For the text-containing cell, return its midpoint in [x, y] coordinate format. 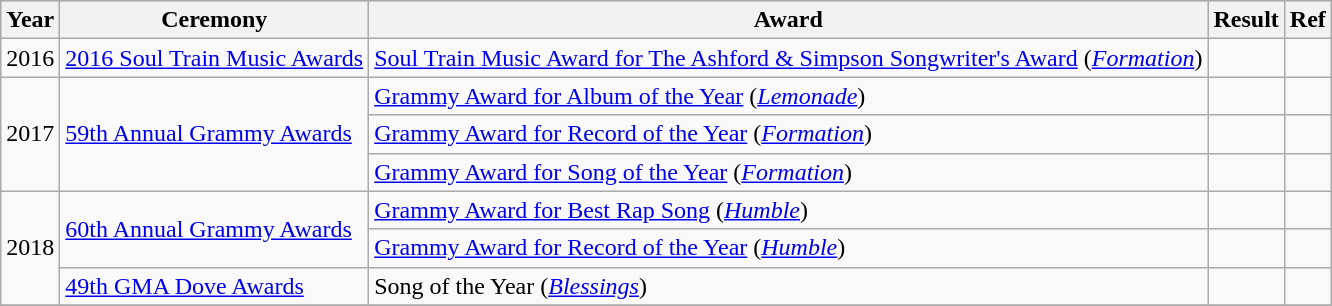
Award [788, 20]
59th Annual Grammy Awards [214, 134]
Grammy Award for Best Rap Song (Humble) [788, 210]
Song of the Year (Blessings) [788, 286]
Grammy Award for Album of the Year (Lemonade) [788, 96]
2018 [30, 248]
Soul Train Music Award for The Ashford & Simpson Songwriter's Award (Formation) [788, 58]
Year [30, 20]
2016 [30, 58]
Grammy Award for Record of the Year (Humble) [788, 248]
Ceremony [214, 20]
Grammy Award for Song of the Year (Formation) [788, 172]
2017 [30, 134]
60th Annual Grammy Awards [214, 229]
Result [1246, 20]
49th GMA Dove Awards [214, 286]
Ref [1308, 20]
Grammy Award for Record of the Year (Formation) [788, 134]
2016 Soul Train Music Awards [214, 58]
